Locate the cell with the specified text and output its (x, y) center coordinate. 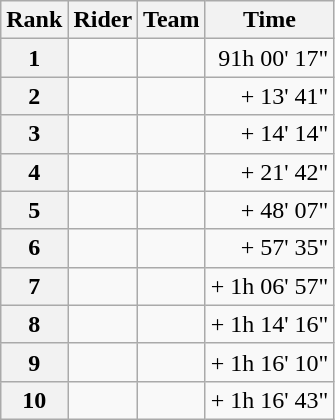
2 (34, 96)
4 (34, 172)
+ 13' 41" (270, 96)
3 (34, 134)
+ 1h 16' 10" (270, 362)
+ 1h 14' 16" (270, 324)
7 (34, 286)
+ 48' 07" (270, 210)
Team (172, 20)
Rider (103, 20)
9 (34, 362)
+ 14' 14" (270, 134)
6 (34, 248)
91h 00' 17" (270, 58)
+ 57' 35" (270, 248)
+ 1h 16' 43" (270, 400)
+ 1h 06' 57" (270, 286)
Time (270, 20)
Rank (34, 20)
1 (34, 58)
5 (34, 210)
10 (34, 400)
8 (34, 324)
+ 21' 42" (270, 172)
